Detect which cell encompasses the target text, then output its (x, y) center coordinate. 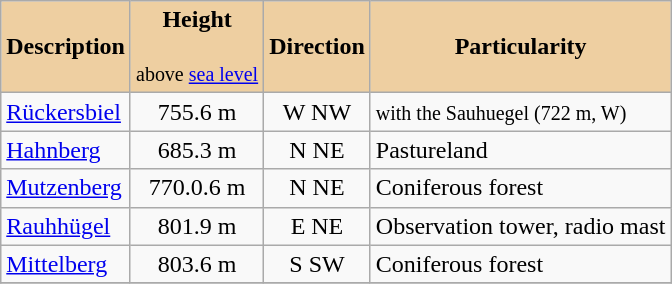
Hahnberg (66, 150)
Pastureland (520, 150)
Mutzenberg (66, 188)
801.9 m (196, 226)
E NE (318, 226)
Description (66, 47)
Mittelberg (66, 264)
Rauhhügel (66, 226)
Rückersbiel (66, 112)
755.6 m (196, 112)
W NW (318, 112)
803.6 m (196, 264)
770.0.6 m (196, 188)
Height above sea level (196, 47)
685.3 m (196, 150)
Particularity (520, 47)
Observation tower, radio mast (520, 226)
Direction (318, 47)
S SW (318, 264)
with the Sauhuegel (722 m, W) (520, 112)
